Identify which cell holds the provided text, then report its [X, Y] central coordinate. 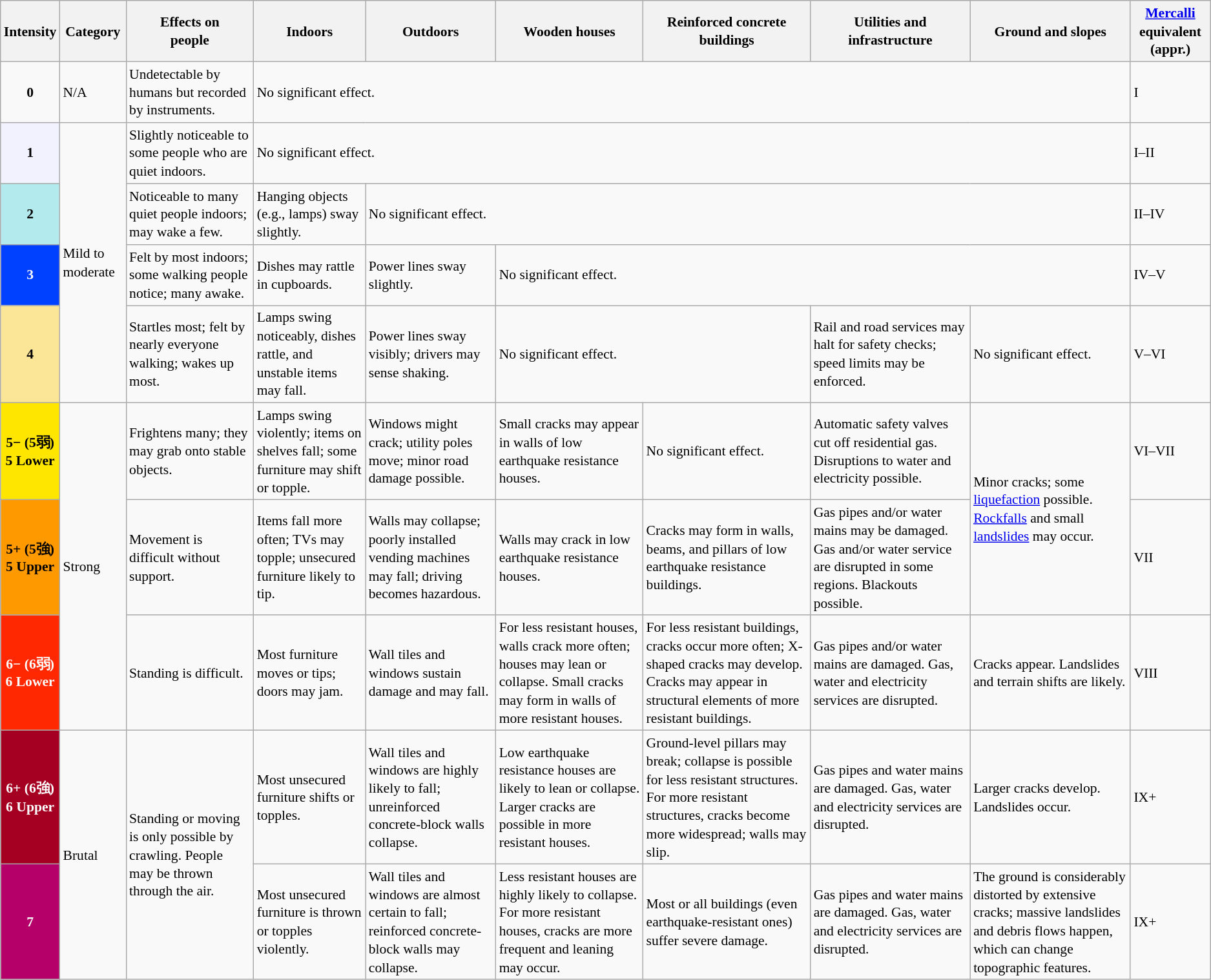
1 [30, 153]
Walls may collapse; poorly installed vending machines may fall; driving becomes hazardous. [431, 558]
Wall tiles and windows sustain damage and may fall. [431, 673]
Wall tiles and windows are almost certain to fall; reinforced concrete-block walls may collapse. [431, 923]
Frightens many; they may grab onto stable objects. [190, 451]
6− (6弱) 6 Lower [30, 673]
Gas pipes and/or water mains are damaged. Gas, water and electricity services are disrupted. [890, 673]
5+ (5強) 5 Upper [30, 558]
VIII [1170, 673]
Most unsecured furniture shifts or topples. [310, 797]
Walls may crack in low earthquake resistance houses. [570, 558]
The ground is considerably distorted by extensive cracks; massive landslides and debris flows happen, which can change topographic features. [1050, 923]
Felt by most indoors; some walking people notice; many awake. [190, 275]
Hanging objects (e.g., lamps) sway slightly. [310, 214]
V–VI [1170, 354]
For less resistant houses, walls crack more often; houses may lean or collapse. Small cracks may form in walls of more resistant houses. [570, 673]
Utilities and infrastructure [890, 31]
Effects onpeople [190, 31]
Cracks appear. Landslides and terrain shifts are likely. [1050, 673]
VII [1170, 558]
4 [30, 354]
Most furniture moves or tips; doors may jam. [310, 673]
II–IV [1170, 214]
Cracks may form in walls, beams, and pillars of low earthquake resistance buildings. [727, 558]
IV–V [1170, 275]
Ground and slopes [1050, 31]
2 [30, 214]
Noticeable to many quiet people indoors; may wake a few. [190, 214]
Outdoors [431, 31]
Reinforced concrete buildings [727, 31]
I [1170, 92]
I–II [1170, 153]
5− (5弱) 5 Lower [30, 451]
VI–VII [1170, 451]
Less resistant houses are highly likely to collapse. For more resistant houses, cracks are more frequent and leaning may occur. [570, 923]
Gas pipes and/or water mains may be damaged. Gas and/or water service are disrupted in some regions. Blackouts possible. [890, 558]
Rail and road services may halt for safety checks; speed limits may be enforced. [890, 354]
Strong [93, 567]
Mercalli equivalent (appr.) [1170, 31]
0 [30, 92]
Most or all buildings (even earthquake-resistant ones) suffer severe damage. [727, 923]
Standing is difficult. [190, 673]
6+ (6強) 6 Upper [30, 797]
Windows might crack; utility poles move; minor road damage possible. [431, 451]
7 [30, 923]
N/A [93, 92]
Startles most; felt by nearly everyone walking; wakes up most. [190, 354]
Movement is difficult without support. [190, 558]
Category [93, 31]
Dishes may rattle in cupboards. [310, 275]
Most unsecured furniture is thrown or topples violently. [310, 923]
Standing or moving is only possible by crawling. People may be thrown through the air. [190, 855]
Undetectable by humans but recorded by instruments. [190, 92]
3 [30, 275]
Wooden houses [570, 31]
Brutal [93, 855]
Indoors [310, 31]
Power lines sway visibly; drivers may sense shaking. [431, 354]
Power lines sway slightly. [431, 275]
Mild to moderate [93, 263]
Minor cracks; some liquefaction possible. Rockfalls and small landslides may occur. [1050, 509]
Larger cracks develop. Landslides occur. [1050, 797]
Wall tiles and windows are highly likely to fall; unreinforced concrete-block walls collapse. [431, 797]
Automatic safety valves cut off residential gas. Disruptions to water and electricity possible. [890, 451]
Small cracks may appear in walls of low earthquake resistance houses. [570, 451]
Lamps swing violently; items on shelves fall; some furniture may shift or topple. [310, 451]
Lamps swing noticeably, dishes rattle, and unstable items may fall. [310, 354]
Items fall more often; TVs may topple; unsecured furniture likely to tip. [310, 558]
Slightly noticeable to some people who are quiet indoors. [190, 153]
Intensity [30, 31]
Low earthquake resistance houses are likely to lean or collapse. Larger cracks are possible in more resistant houses. [570, 797]
